Extract the (X, Y) coordinate from the center of the cell holding the provided text.  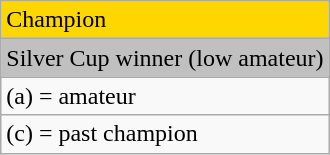
(c) = past champion (165, 134)
Silver Cup winner (low amateur) (165, 58)
(a) = amateur (165, 96)
Champion (165, 20)
